Scan for the cell matching the given text and deliver its (x, y) coordinate at center. 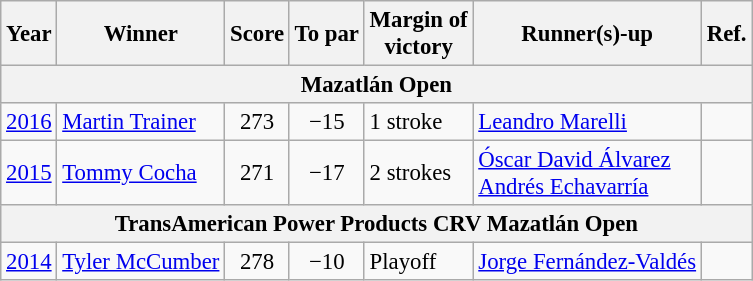
1 stroke (418, 122)
Runner(s)-up (587, 34)
Margin ofvictory (418, 34)
2016 (29, 122)
−10 (326, 262)
Martin Trainer (141, 122)
2 strokes (418, 174)
−15 (326, 122)
Ref. (726, 34)
Tommy Cocha (141, 174)
278 (258, 262)
2014 (29, 262)
Year (29, 34)
Tyler McCumber (141, 262)
Score (258, 34)
To par (326, 34)
2015 (29, 174)
Leandro Marelli (587, 122)
Óscar David Álvarez Andrés Echavarría (587, 174)
273 (258, 122)
TransAmerican Power Products CRV Mazatlán Open (376, 224)
−17 (326, 174)
Playoff (418, 262)
Mazatlán Open (376, 85)
Jorge Fernández-Valdés (587, 262)
271 (258, 174)
Winner (141, 34)
